Search for the cell housing the specified text and yield its (x, y) center coordinate. 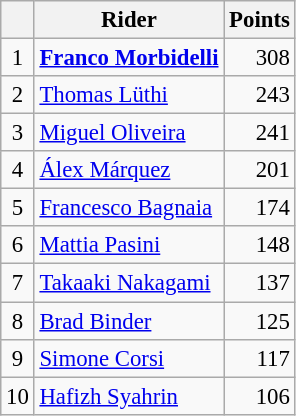
Thomas Lüthi (129, 95)
148 (260, 245)
243 (260, 95)
308 (260, 58)
117 (260, 358)
Franco Morbidelli (129, 58)
Francesco Bagnaia (129, 208)
Álex Márquez (129, 170)
2 (18, 95)
137 (260, 283)
Miguel Oliveira (129, 133)
174 (260, 208)
10 (18, 396)
106 (260, 396)
Rider (129, 20)
6 (18, 245)
Brad Binder (129, 321)
5 (18, 208)
9 (18, 358)
7 (18, 283)
3 (18, 133)
Simone Corsi (129, 358)
Mattia Pasini (129, 245)
125 (260, 321)
241 (260, 133)
1 (18, 58)
8 (18, 321)
201 (260, 170)
Takaaki Nakagami (129, 283)
Hafizh Syahrin (129, 396)
Points (260, 20)
4 (18, 170)
